Scan for the cell matching the given text and deliver its [x, y] coordinate at center. 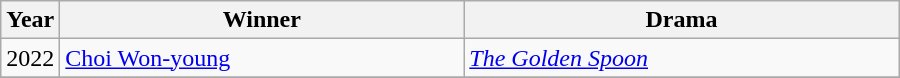
Year [30, 20]
Choi Won-young [262, 58]
The Golden Spoon [682, 58]
2022 [30, 58]
Winner [262, 20]
Drama [682, 20]
